Scan for the cell matching the given text and deliver its [X, Y] coordinate at center. 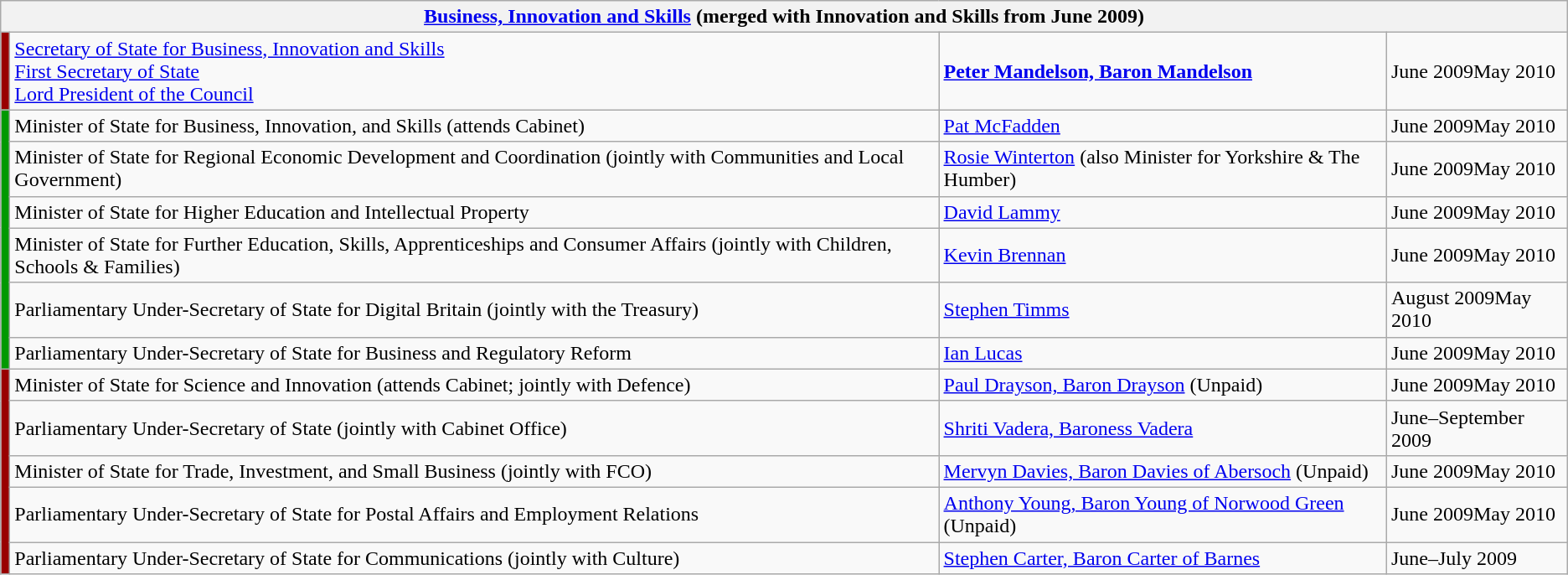
Ian Lucas [1163, 353]
Mervyn Davies, Baron Davies of Abersoch (Unpaid) [1163, 471]
Peter Mandelson, Baron Mandelson [1163, 71]
Parliamentary Under-Secretary of State for Postal Affairs and Employment Relations [474, 515]
June–September 2009 [1477, 427]
Business, Innovation and Skills (merged with Innovation and Skills from June 2009) [784, 17]
Secretary of State for Business, Innovation and SkillsFirst Secretary of StateLord President of the Council [474, 71]
August 2009May 2010 [1477, 310]
Anthony Young, Baron Young of Norwood Green (Unpaid) [1163, 515]
Rosie Winterton (also Minister for Yorkshire & The Humber) [1163, 169]
Parliamentary Under-Secretary of State for Communications (jointly with Culture) [474, 557]
Minister of State for Trade, Investment, and Small Business (jointly with FCO) [474, 471]
David Lammy [1163, 212]
Parliamentary Under-Secretary of State (jointly with Cabinet Office) [474, 427]
Minister of State for Higher Education and Intellectual Property [474, 212]
Kevin Brennan [1163, 255]
Stephen Carter, Baron Carter of Barnes [1163, 557]
Stephen Timms [1163, 310]
Shriti Vadera, Baroness Vadera [1163, 427]
Parliamentary Under-Secretary of State for Business and Regulatory Reform [474, 353]
June–July 2009 [1477, 557]
Paul Drayson, Baron Drayson (Unpaid) [1163, 385]
Minister of State for Science and Innovation (attends Cabinet; jointly with Defence) [474, 385]
Parliamentary Under-Secretary of State for Digital Britain (jointly with the Treasury) [474, 310]
Minister of State for Business, Innovation, and Skills (attends Cabinet) [474, 126]
Minister of State for Regional Economic Development and Coordination (jointly with Communities and Local Government) [474, 169]
Minister of State for Further Education, Skills, Apprenticeships and Consumer Affairs (jointly with Children, Schools & Families) [474, 255]
Pat McFadden [1163, 126]
